Locate the cell with the specified text and output its (x, y) center coordinate. 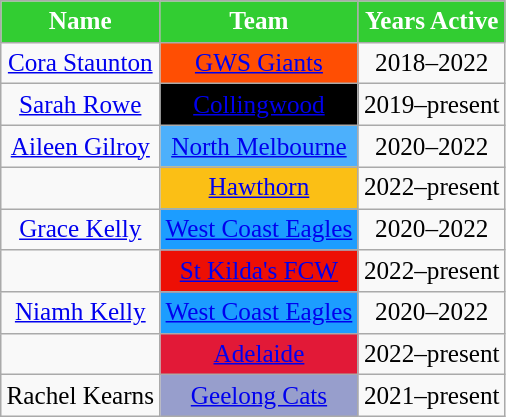
North Melbourne (259, 146)
GWS Giants (259, 63)
Adelaide (259, 354)
Geelong Cats (259, 396)
Rachel Kearns (80, 396)
2019–present (432, 105)
Grace Kelly (80, 229)
Cora Staunton (80, 63)
2021–present (432, 396)
Hawthorn (259, 188)
Niamh Kelly (80, 313)
Name (80, 22)
St Kilda's FCW (259, 271)
Team (259, 22)
Years Active (432, 22)
Aileen Gilroy (80, 146)
Collingwood (259, 105)
Sarah Rowe (80, 105)
2018–2022 (432, 63)
